Determine the [x, y] coordinate at the center of the cell enclosing the given text.  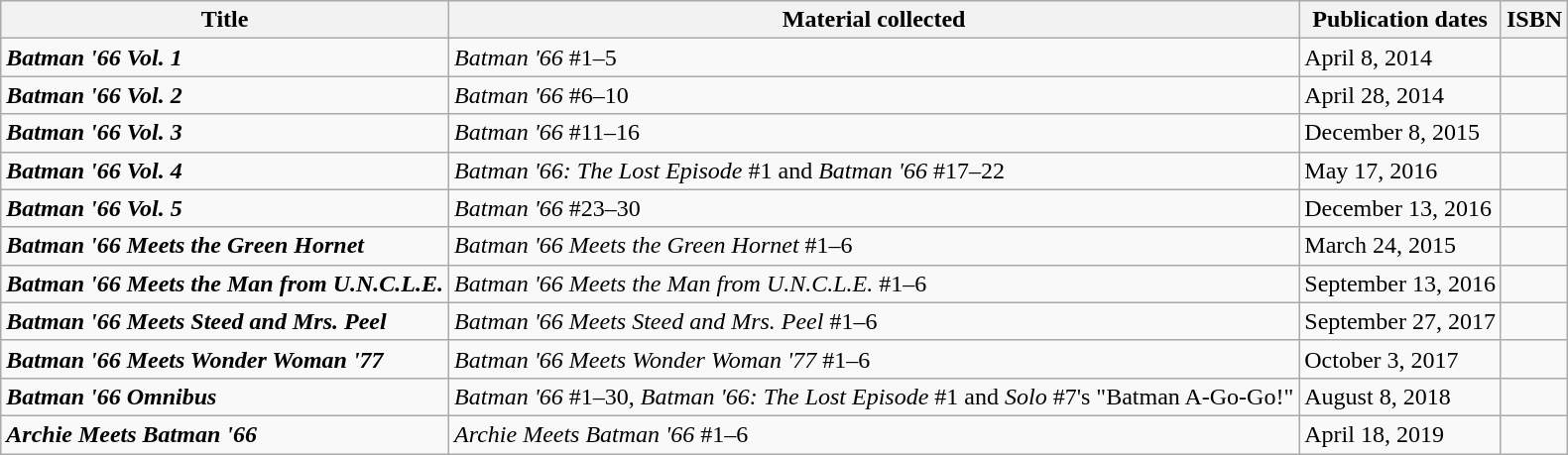
Batman '66 Meets Steed and Mrs. Peel #1–6 [875, 321]
Batman '66 Vol. 5 [225, 208]
Archie Meets Batman '66 #1–6 [875, 434]
Batman '66 Meets the Green Hornet #1–6 [875, 246]
Archie Meets Batman '66 [225, 434]
August 8, 2018 [1400, 397]
Batman '66 Meets the Man from U.N.C.L.E. #1–6 [875, 284]
Batman '66 Meets Steed and Mrs. Peel [225, 321]
Batman '66 Vol. 1 [225, 57]
October 3, 2017 [1400, 359]
Material collected [875, 20]
Batman '66 Meets the Green Hornet [225, 246]
May 17, 2016 [1400, 171]
Batman '66 #1–30, Batman '66: The Lost Episode #1 and Solo #7's "Batman A-Go-Go!" [875, 397]
Batman '66 Vol. 2 [225, 95]
Batman '66 Omnibus [225, 397]
Batman '66 Meets Wonder Woman '77 #1–6 [875, 359]
Batman '66: The Lost Episode #1 and Batman '66 #17–22 [875, 171]
Batman '66 #1–5 [875, 57]
April 28, 2014 [1400, 95]
December 8, 2015 [1400, 133]
September 27, 2017 [1400, 321]
April 8, 2014 [1400, 57]
Batman '66 Meets the Man from U.N.C.L.E. [225, 284]
Publication dates [1400, 20]
ISBN [1533, 20]
March 24, 2015 [1400, 246]
Batman '66 #6–10 [875, 95]
Batman '66 Vol. 4 [225, 171]
Batman '66 Meets Wonder Woman '77 [225, 359]
Batman '66 Vol. 3 [225, 133]
Title [225, 20]
December 13, 2016 [1400, 208]
Batman '66 #11–16 [875, 133]
April 18, 2019 [1400, 434]
September 13, 2016 [1400, 284]
Batman '66 #23–30 [875, 208]
